Extract the (x, y) coordinate from the center of the cell holding the provided text.  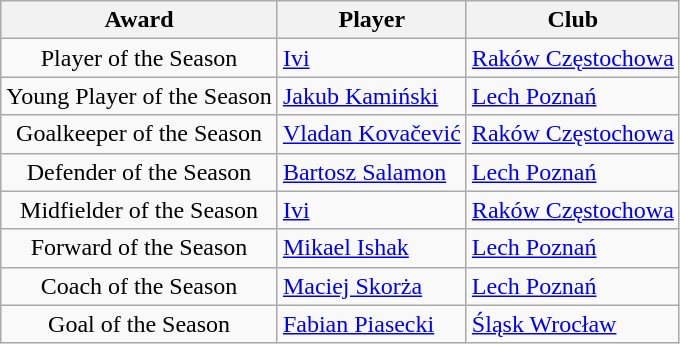
Award (140, 20)
Young Player of the Season (140, 96)
Coach of the Season (140, 286)
Midfielder of the Season (140, 210)
Goal of the Season (140, 324)
Bartosz Salamon (372, 172)
Defender of the Season (140, 172)
Maciej Skorża (372, 286)
Player of the Season (140, 58)
Club (572, 20)
Goalkeeper of the Season (140, 134)
Jakub Kamiński (372, 96)
Vladan Kovačević (372, 134)
Forward of the Season (140, 248)
Śląsk Wrocław (572, 324)
Player (372, 20)
Mikael Ishak (372, 248)
Fabian Piasecki (372, 324)
